From the cell containing the given text, extract its center point as [x, y] coordinate. 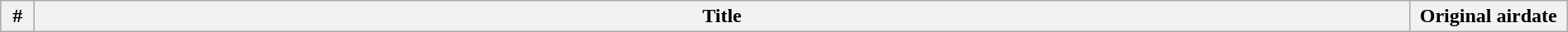
# [18, 16]
Original airdate [1489, 16]
Title [722, 16]
